Return [X, Y] of the center of cell containing provided text 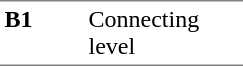
B1 [42, 33]
Connecting level [164, 33]
